For the text-containing cell, return its midpoint in [X, Y] coordinate format. 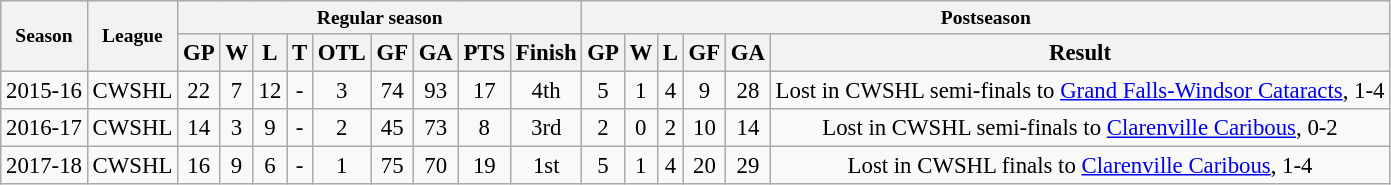
16 [199, 166]
PTS [484, 53]
10 [704, 128]
73 [436, 128]
22 [199, 91]
League [132, 36]
2015-16 [44, 91]
70 [436, 166]
2017-18 [44, 166]
93 [436, 91]
Lost in CWSHL semi-finals to Grand Falls-Windsor Cataracts, 1-4 [1080, 91]
Regular season [380, 18]
28 [748, 91]
75 [392, 166]
7 [236, 91]
12 [270, 91]
Season [44, 36]
74 [392, 91]
1st [546, 166]
4th [546, 91]
Result [1080, 53]
20 [704, 166]
0 [640, 128]
2016-17 [44, 128]
17 [484, 91]
Postseason [986, 18]
3rd [546, 128]
Lost in CWSHL finals to Clarenville Caribous, 1-4 [1080, 166]
Lost in CWSHL semi-finals to Clarenville Caribous, 0-2 [1080, 128]
29 [748, 166]
OTL [342, 53]
45 [392, 128]
6 [270, 166]
Finish [546, 53]
19 [484, 166]
8 [484, 128]
T [300, 53]
